Pinpoint the cell where the given text exists, returning its (X, Y) midpoint coordinate. 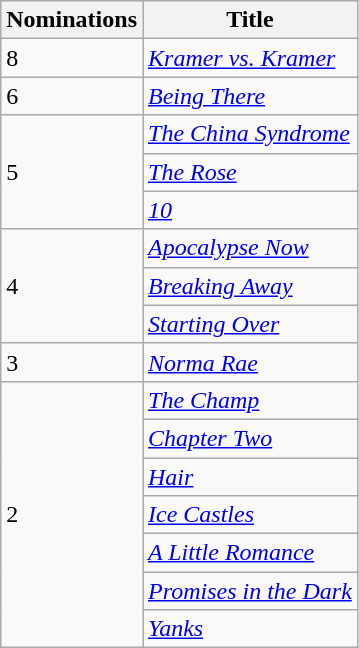
Norma Rae (250, 362)
The Rose (250, 172)
8 (72, 58)
10 (250, 210)
Promises in the Dark (250, 591)
Kramer vs. Kramer (250, 58)
The Champ (250, 400)
3 (72, 362)
6 (72, 96)
5 (72, 172)
2 (72, 514)
Breaking Away (250, 286)
Hair (250, 477)
Starting Over (250, 324)
A Little Romance (250, 553)
Nominations (72, 20)
4 (72, 286)
The China Syndrome (250, 134)
Being There (250, 96)
Chapter Two (250, 438)
Ice Castles (250, 515)
Yanks (250, 629)
Apocalypse Now (250, 248)
Title (250, 20)
